From the cell containing the given text, extract its center point as (x, y) coordinate. 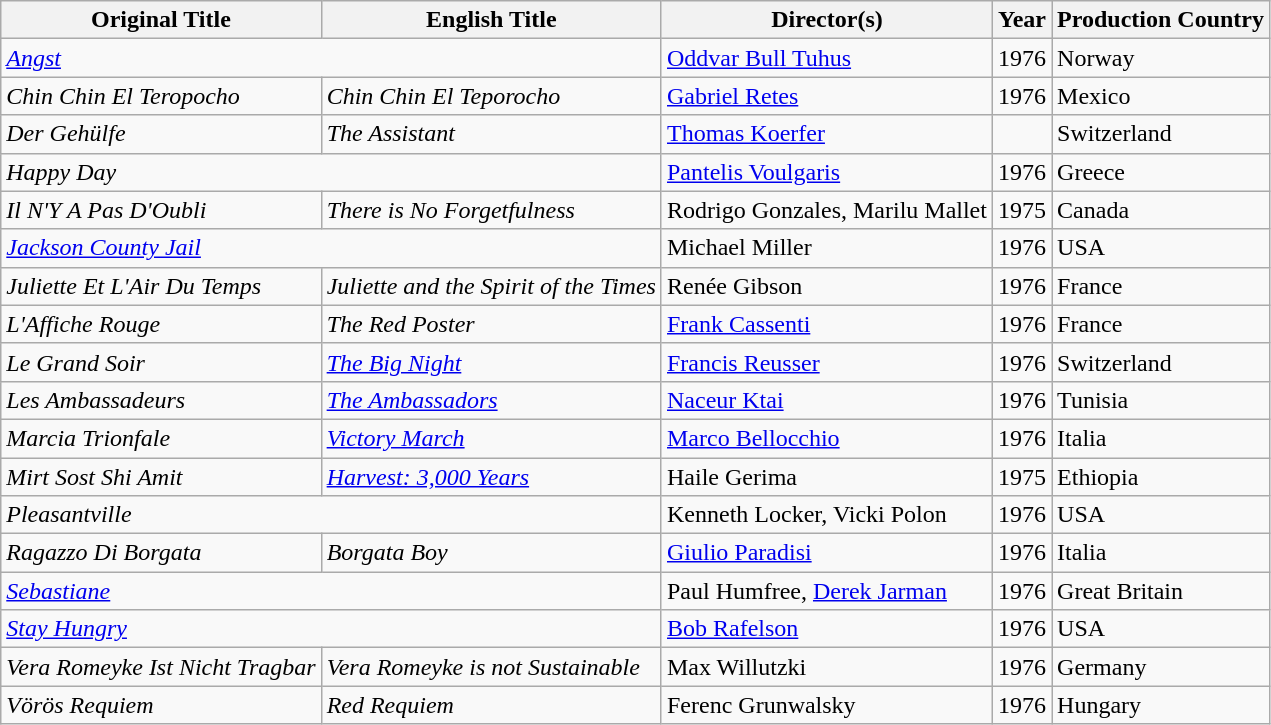
The Ambassadors (491, 400)
Ferenc Grunwalsky (826, 705)
Rodrigo Gonzales, Marilu Mallet (826, 210)
Tunisia (1161, 400)
Der Gehülfe (161, 134)
Mexico (1161, 96)
Victory March (491, 438)
Il N'Y A Pas D'Oubli (161, 210)
Happy Day (332, 172)
Greece (1161, 172)
There is No Forgetfulness (491, 210)
Paul Humfree, Derek Jarman (826, 591)
Director(s) (826, 20)
Mirt Sost Shi Amit (161, 477)
Borgata Boy (491, 553)
The Big Night (491, 362)
Michael Miller (826, 248)
Ethiopia (1161, 477)
Naceur Ktai (826, 400)
Canada (1161, 210)
English Title (491, 20)
Norway (1161, 58)
Hungary (1161, 705)
Juliette Et L'Air Du Temps (161, 286)
Max Willutzki (826, 667)
Giulio Paradisi (826, 553)
Kenneth Locker, Vicki Polon (826, 515)
Great Britain (1161, 591)
Renée Gibson (826, 286)
Sebastiane (332, 591)
Jackson County Jail (332, 248)
Vörös Requiem (161, 705)
Frank Cassenti (826, 324)
Pleasantville (332, 515)
Chin Chin El Teporocho (491, 96)
Les Ambassadeurs (161, 400)
Ragazzo Di Borgata (161, 553)
Angst (332, 58)
The Red Poster (491, 324)
Chin Chin El Teropocho (161, 96)
Red Requiem (491, 705)
Haile Gerima (826, 477)
Germany (1161, 667)
Marco Bellocchio (826, 438)
Pantelis Voulgaris (826, 172)
Year (1022, 20)
Gabriel Retes (826, 96)
Harvest: 3,000 Years (491, 477)
Juliette and the Spirit of the Times (491, 286)
Vera Romeyke Ist Nicht Tragbar (161, 667)
Production Country (1161, 20)
Oddvar Bull Tuhus (826, 58)
Stay Hungry (332, 629)
Marcia Trionfale (161, 438)
Thomas Koerfer (826, 134)
Bob Rafelson (826, 629)
The Assistant (491, 134)
Original Title (161, 20)
Francis Reusser (826, 362)
L'Affiche Rouge (161, 324)
Vera Romeyke is not Sustainable (491, 667)
Le Grand Soir (161, 362)
